Determine the (x, y) coordinate at the center of the cell enclosing the given text.  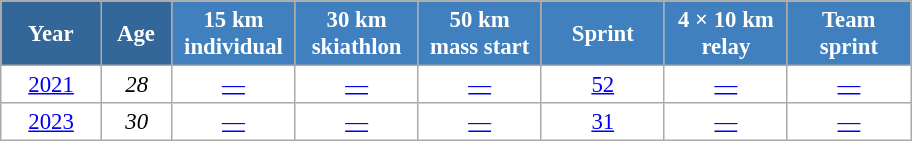
30 (136, 122)
28 (136, 85)
30 km skiathlon (356, 34)
50 km mass start (480, 34)
Year (52, 34)
Sprint (602, 34)
Team sprint (848, 34)
Age (136, 34)
31 (602, 122)
2021 (52, 85)
4 × 10 km relay (726, 34)
15 km individual (234, 34)
2023 (52, 122)
52 (602, 85)
